Extract the (x, y) coordinate from the center of the cell holding the provided text.  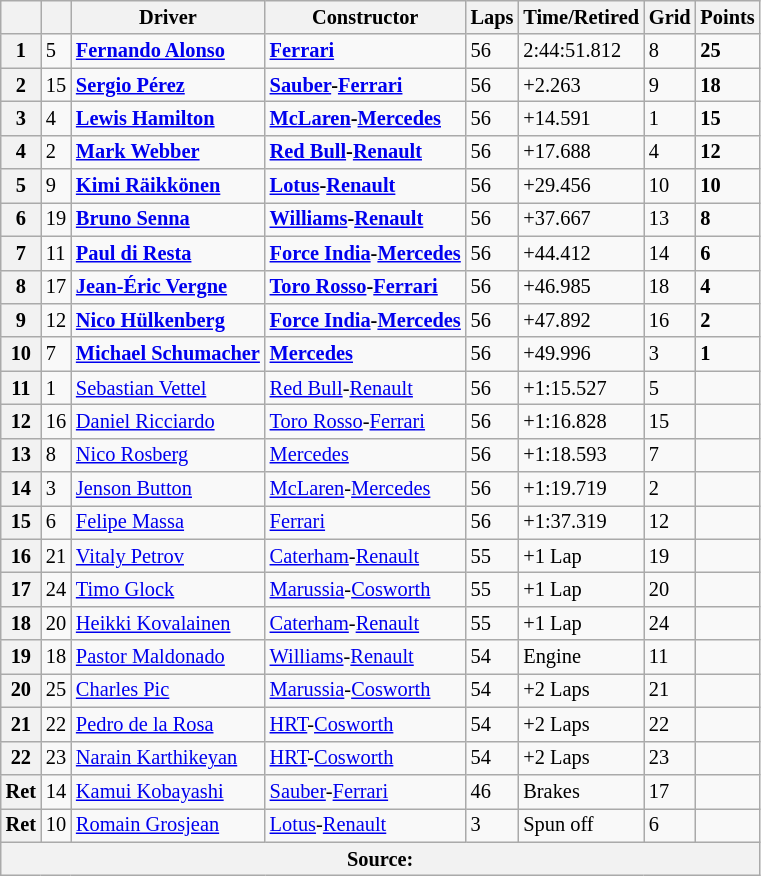
Brakes (581, 791)
+44.412 (581, 253)
Grid (670, 17)
+1:16.828 (581, 421)
+1:18.593 (581, 455)
Mark Webber (168, 152)
Sergio Pérez (168, 85)
Kimi Räikkönen (168, 186)
Bruno Senna (168, 219)
Michael Schumacher (168, 354)
Heikki Kovalainen (168, 623)
Vitaly Petrov (168, 556)
Nico Hülkenberg (168, 320)
+46.985 (581, 287)
Source: (380, 859)
Sebastian Vettel (168, 388)
Charles Pic (168, 690)
+14.591 (581, 118)
Pastor Maldonado (168, 657)
46 (492, 791)
+47.892 (581, 320)
Jean-Éric Vergne (168, 287)
+2.263 (581, 85)
Daniel Ricciardo (168, 421)
Lewis Hamilton (168, 118)
+1:37.319 (581, 522)
Laps (492, 17)
Driver (168, 17)
Romain Grosjean (168, 825)
Constructor (366, 17)
Engine (581, 657)
Jenson Button (168, 489)
+17.688 (581, 152)
Paul di Resta (168, 253)
Felipe Massa (168, 522)
Kamui Kobayashi (168, 791)
Fernando Alonso (168, 51)
Points (728, 17)
Timo Glock (168, 589)
2:44:51.812 (581, 51)
Nico Rosberg (168, 455)
Time/Retired (581, 17)
+49.996 (581, 354)
+37.667 (581, 219)
Pedro de la Rosa (168, 724)
+1:15.527 (581, 388)
+29.456 (581, 186)
Spun off (581, 825)
Narain Karthikeyan (168, 758)
+1:19.719 (581, 489)
